Scan for the cell matching the given text and deliver its (X, Y) coordinate at center. 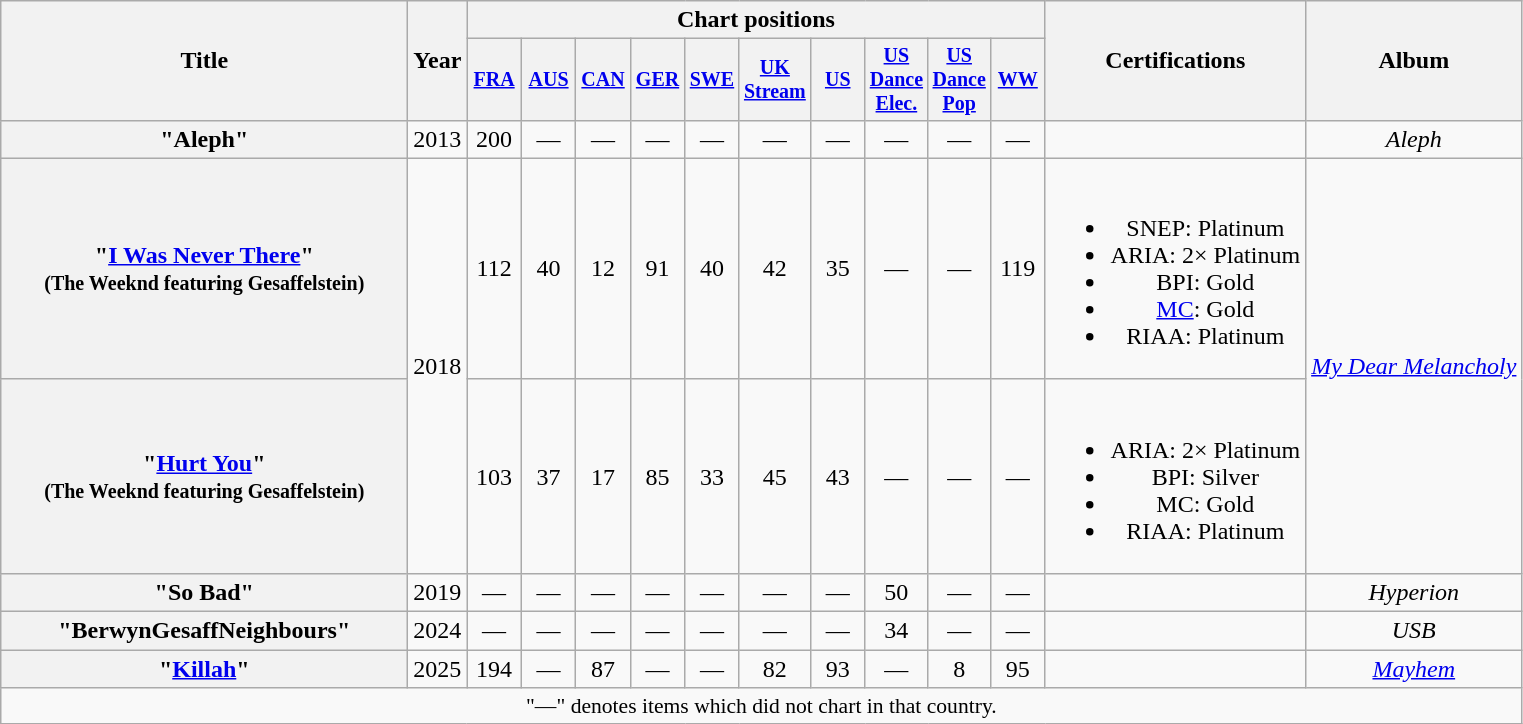
USDancePop (960, 80)
95 (1018, 669)
Year (438, 61)
37 (548, 476)
AUS (548, 80)
"Aleph" (204, 139)
Album (1414, 61)
200 (494, 139)
Chart positions (756, 20)
42 (774, 268)
119 (1018, 268)
My Dear Melancholy (1414, 366)
82 (774, 669)
2025 (438, 669)
Aleph (1414, 139)
"I Was Never There"(The Weeknd featuring Gesaffelstein) (204, 268)
12 (603, 268)
Hyperion (1414, 592)
35 (838, 268)
93 (838, 669)
33 (712, 476)
2018 (438, 366)
112 (494, 268)
SWE (712, 80)
USDanceElec. (896, 80)
91 (657, 268)
43 (838, 476)
Title (204, 61)
"BerwynGesaffNeighbours" (204, 631)
34 (896, 631)
"So Bad" (204, 592)
50 (896, 592)
194 (494, 669)
CAN (603, 80)
8 (960, 669)
17 (603, 476)
"Killah" (204, 669)
87 (603, 669)
85 (657, 476)
ARIA: 2× PlatinumBPI: SilverMC: GoldRIAA: Platinum (1176, 476)
2024 (438, 631)
UKStream (774, 80)
Certifications (1176, 61)
"—" denotes items which did not chart in that country. (762, 706)
2019 (438, 592)
45 (774, 476)
WW (1018, 80)
USB (1414, 631)
GER (657, 80)
US (838, 80)
FRA (494, 80)
SNEP: PlatinumARIA: 2× PlatinumBPI: GoldMC: GoldRIAA: Platinum (1176, 268)
103 (494, 476)
"Hurt You"(The Weeknd featuring Gesaffelstein) (204, 476)
Mayhem (1414, 669)
2013 (438, 139)
